Return (x, y) of the center of cell containing provided text 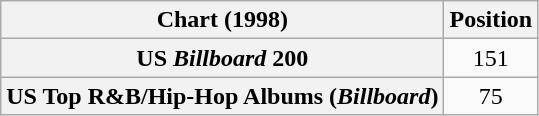
151 (491, 58)
US Billboard 200 (222, 58)
Chart (1998) (222, 20)
Position (491, 20)
75 (491, 96)
US Top R&B/Hip-Hop Albums (Billboard) (222, 96)
